Extract the [X, Y] coordinate from the center of the cell holding the provided text.  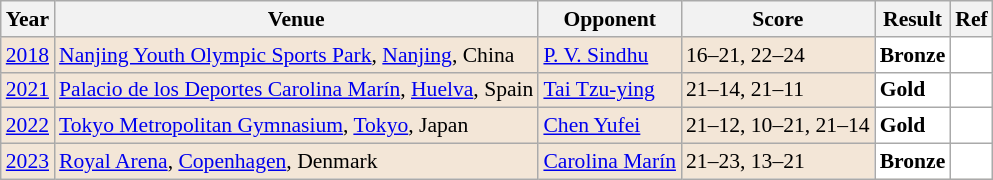
Tai Tzu-ying [610, 90]
2018 [28, 55]
21–12, 10–21, 21–14 [778, 126]
Result [913, 19]
Ref [971, 19]
2021 [28, 90]
Venue [296, 19]
Palacio de los Deportes Carolina Marín, Huelva, Spain [296, 90]
Nanjing Youth Olympic Sports Park, Nanjing, China [296, 55]
Tokyo Metropolitan Gymnasium, Tokyo, Japan [296, 126]
Chen Yufei [610, 126]
Opponent [610, 19]
2022 [28, 126]
Royal Arena, Copenhagen, Denmark [296, 162]
Score [778, 19]
21–14, 21–11 [778, 90]
21–23, 13–21 [778, 162]
Year [28, 19]
16–21, 22–24 [778, 55]
2023 [28, 162]
Carolina Marín [610, 162]
P. V. Sindhu [610, 55]
